Extract the (X, Y) coordinate from the center of the cell holding the provided text.  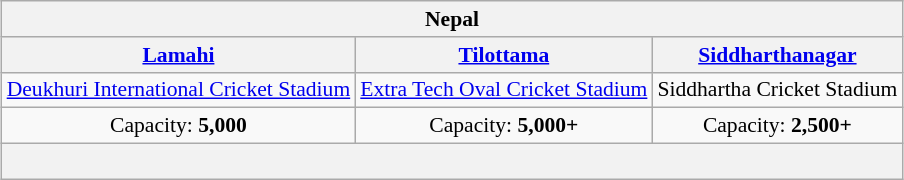
Lamahi (179, 54)
Siddhartha Cricket Stadium (777, 90)
Tilottama (504, 54)
Nepal (452, 19)
Siddharthanagar (777, 54)
Capacity: 2,500+ (777, 126)
Extra Tech Oval Cricket Stadium (504, 90)
Deukhuri International Cricket Stadium (179, 90)
Capacity: 5,000 (179, 126)
Capacity: 5,000+ (504, 126)
